Capture the cell that displays the provided text and extract its (X, Y) central coordinate. 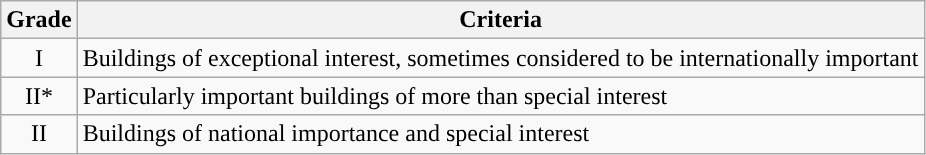
Particularly important buildings of more than special interest (500, 96)
II* (39, 96)
II (39, 134)
Criteria (500, 20)
I (39, 58)
Buildings of national importance and special interest (500, 134)
Buildings of exceptional interest, sometimes considered to be internationally important (500, 58)
Grade (39, 20)
